Output the [x, y] coordinate of the center of the cell containing the given text.  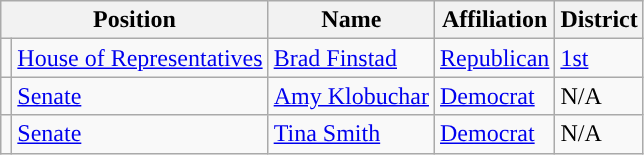
District [599, 20]
Republican [495, 58]
Amy Klobuchar [351, 96]
Position [134, 20]
House of Representatives [140, 58]
Tina Smith [351, 134]
Brad Finstad [351, 58]
Affiliation [495, 20]
Name [351, 20]
1st [599, 58]
